Extract the [X, Y] coordinate from the center of the cell holding the provided text.  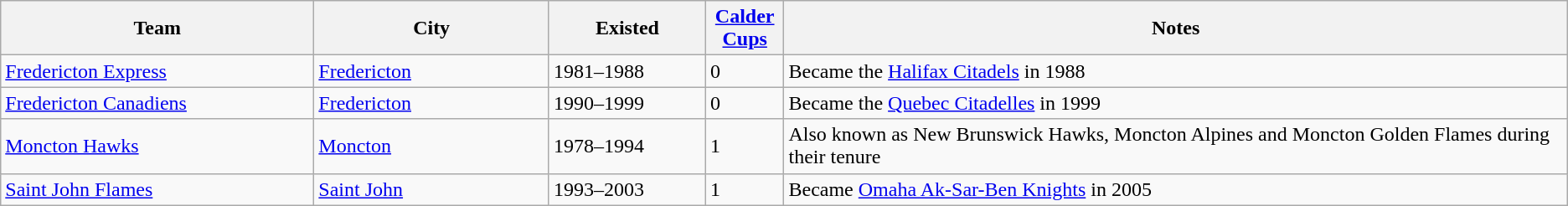
Became Omaha Ak-Sar-Ben Knights in 2005 [1176, 189]
Moncton Hawks [157, 146]
Became the Halifax Citadels in 1988 [1176, 71]
Saint John Flames [157, 189]
Moncton [432, 146]
1981–1988 [627, 71]
Saint John [432, 189]
Fredericton Canadiens [157, 103]
Calder Cups [745, 28]
Notes [1176, 28]
Existed [627, 28]
City [432, 28]
Became the Quebec Citadelles in 1999 [1176, 103]
Team [157, 28]
Fredericton Express [157, 71]
1978–1994 [627, 146]
1993–2003 [627, 189]
1990–1999 [627, 103]
Also known as New Brunswick Hawks, Moncton Alpines and Moncton Golden Flames during their tenure [1176, 146]
